Locate the cell with the specified text and output its [X, Y] center coordinate. 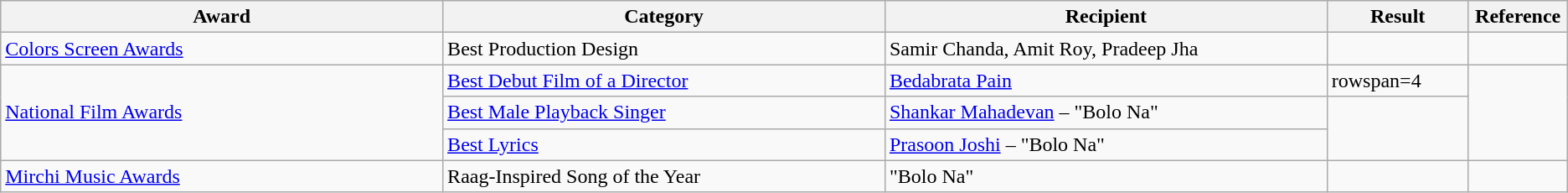
Best Male Playback Singer [664, 112]
National Film Awards [222, 112]
Best Debut Film of a Director [664, 81]
rowspan=4 [1397, 81]
Samir Chanda, Amit Roy, Pradeep Jha [1106, 49]
Award [222, 17]
"Bolo Na" [1106, 176]
Raag-Inspired Song of the Year [664, 176]
Reference [1518, 17]
Best Lyrics [664, 144]
Mirchi Music Awards [222, 176]
Category [664, 17]
Recipient [1106, 17]
Best Production Design [664, 49]
Prasoon Joshi – "Bolo Na" [1106, 144]
Bedabrata Pain [1106, 81]
Shankar Mahadevan – "Bolo Na" [1106, 112]
Colors Screen Awards [222, 49]
Result [1397, 17]
